Find where the given text appears and provide that cell's center as [x, y] coordinate. 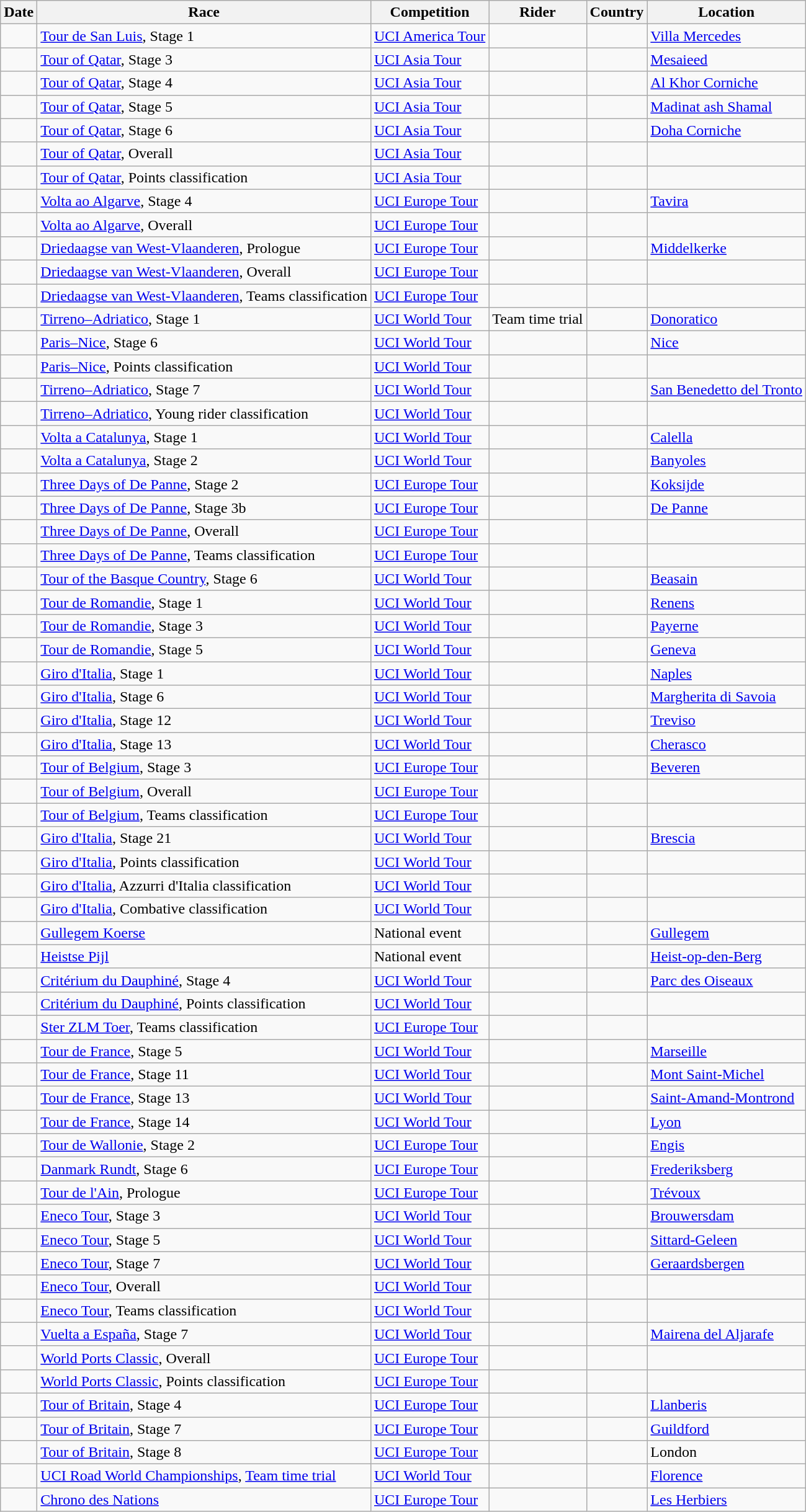
Al Khor Corniche [727, 83]
Tour de France, Stage 5 [204, 1051]
Location [727, 12]
Frederiksberg [727, 1169]
Volta ao Algarve, Stage 4 [204, 201]
Giro d'Italia, Stage 12 [204, 721]
Gullegem [727, 933]
Giro d'Italia, Stage 21 [204, 838]
Heist-op-den-Berg [727, 956]
Tour de France, Stage 14 [204, 1122]
Giro d'Italia, Stage 6 [204, 697]
Mairena del Aljarafe [727, 1334]
Geneva [727, 649]
Tour of Qatar, Stage 4 [204, 83]
Trévoux [727, 1193]
UCI Road World Championships, Team time trial [204, 1476]
Eneco Tour, Stage 3 [204, 1216]
Brescia [727, 838]
Gullegem Koerse [204, 933]
Paris–Nice, Stage 6 [204, 343]
Tour of Belgium, Stage 3 [204, 768]
Tour of Qatar, Stage 3 [204, 60]
Tavira [727, 201]
Calella [727, 437]
Sittard-Geleen [727, 1240]
Country [617, 12]
London [727, 1452]
Villa Mercedes [727, 36]
Tour of Qatar, Stage 5 [204, 107]
Competition [429, 12]
Geraardsbergen [727, 1263]
Giro d'Italia, Points classification [204, 862]
Treviso [727, 721]
Tour of Britain, Stage 8 [204, 1452]
Driedaagse van West-Vlaanderen, Teams classification [204, 296]
Vuelta a España, Stage 7 [204, 1334]
Volta ao Algarve, Overall [204, 225]
Tour of Qatar, Overall [204, 154]
Nice [727, 343]
Three Days of De Panne, Overall [204, 531]
Heistse Pijl [204, 956]
Tirreno–Adriatico, Stage 7 [204, 390]
Tirreno–Adriatico, Young rider classification [204, 414]
Doha Corniche [727, 130]
Middelkerke [727, 248]
Tour of Britain, Stage 7 [204, 1428]
Mont Saint-Michel [727, 1075]
Tour de France, Stage 13 [204, 1098]
Volta a Catalunya, Stage 1 [204, 437]
Banyoles [727, 461]
Eneco Tour, Overall [204, 1287]
Volta a Catalunya, Stage 2 [204, 461]
Three Days of De Panne, Stage 3b [204, 508]
Ster ZLM Toer, Teams classification [204, 1027]
Race [204, 12]
UCI America Tour [429, 36]
Parc des Oiseaux [727, 980]
Cherasco [727, 744]
Tour de Romandie, Stage 5 [204, 649]
Naples [727, 673]
Tour of Qatar, Stage 6 [204, 130]
Brouwersdam [727, 1216]
Giro d'Italia, Azzurri d'Italia classification [204, 886]
Eneco Tour, Teams classification [204, 1310]
Danmark Rundt, Stage 6 [204, 1169]
Tour de Wallonie, Stage 2 [204, 1145]
Mesaieed [727, 60]
Rider [537, 12]
Koksijde [727, 484]
Margherita di Savoia [727, 697]
Paris–Nice, Points classification [204, 367]
Eneco Tour, Stage 5 [204, 1240]
Lyon [727, 1122]
Florence [727, 1476]
Guildford [727, 1428]
Giro d'Italia, Combative classification [204, 909]
Les Herbiers [727, 1500]
Tour de l'Ain, Prologue [204, 1193]
Driedaagse van West-Vlaanderen, Prologue [204, 248]
Beasain [727, 579]
Engis [727, 1145]
Tour of Belgium, Overall [204, 791]
Tour de France, Stage 11 [204, 1075]
Marseille [727, 1051]
Three Days of De Panne, Stage 2 [204, 484]
Chrono des Nations [204, 1500]
Beveren [727, 768]
Llanberis [727, 1405]
Tour de Romandie, Stage 1 [204, 602]
Tour of Britain, Stage 4 [204, 1405]
Giro d'Italia, Stage 13 [204, 744]
Tour de Romandie, Stage 3 [204, 626]
Giro d'Italia, Stage 1 [204, 673]
Critérium du Dauphiné, Stage 4 [204, 980]
Three Days of De Panne, Teams classification [204, 555]
Tour de San Luis, Stage 1 [204, 36]
Payerne [727, 626]
Saint-Amand-Montrond [727, 1098]
Date [19, 12]
San Benedetto del Tronto [727, 390]
Donoratico [727, 319]
Tour of Qatar, Points classification [204, 177]
Tour of the Basque Country, Stage 6 [204, 579]
Renens [727, 602]
World Ports Classic, Points classification [204, 1381]
Eneco Tour, Stage 7 [204, 1263]
Tour of Belgium, Teams classification [204, 815]
Critérium du Dauphiné, Points classification [204, 1003]
Driedaagse van West-Vlaanderen, Overall [204, 272]
Tirreno–Adriatico, Stage 1 [204, 319]
De Panne [727, 508]
Team time trial [537, 319]
World Ports Classic, Overall [204, 1358]
Madinat ash Shamal [727, 107]
